Find where the given text appears and provide that cell's center as (x, y) coordinate. 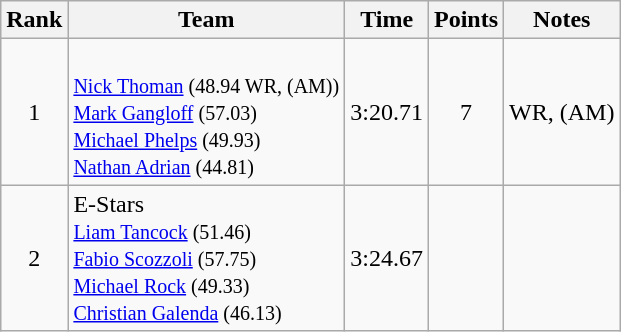
2 (34, 258)
Time (387, 20)
Nick Thoman (48.94 WR, (AM))Mark Gangloff (57.03)Michael Phelps (49.93)Nathan Adrian (44.81) (206, 112)
Points (466, 20)
E-Stars Liam Tancock (51.46)Fabio Scozzoli (57.75)Michael Rock (49.33)Christian Galenda (46.13) (206, 258)
3:24.67 (387, 258)
Rank (34, 20)
Team (206, 20)
7 (466, 112)
WR, (AM) (562, 112)
3:20.71 (387, 112)
Notes (562, 20)
1 (34, 112)
